Extract the [X, Y] coordinate from the center of the cell holding the provided text.  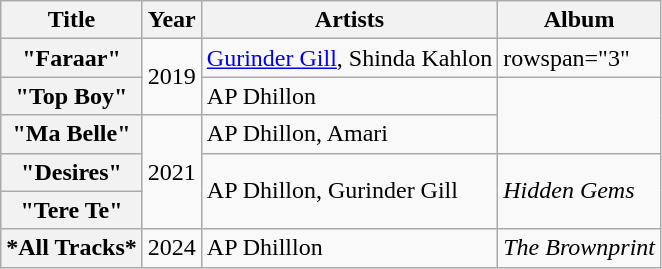
Title [72, 20]
"Desires" [72, 172]
"Faraar" [72, 58]
AP Dhillon, Amari [349, 134]
2021 [172, 172]
Hidden Gems [580, 191]
"Tere Te" [72, 210]
2019 [172, 77]
Album [580, 20]
2024 [172, 248]
"Ma Belle" [72, 134]
The Brownprint [580, 248]
rowspan="3" [580, 58]
Year [172, 20]
"Top Boy" [72, 96]
AP Dhillon, Gurinder Gill [349, 191]
AP Dhilllon [349, 248]
*All Tracks* [72, 248]
Gurinder Gill, Shinda Kahlon [349, 58]
Artists [349, 20]
AP Dhillon [349, 96]
